Extract the [X, Y] coordinate from the center of the cell holding the provided text.  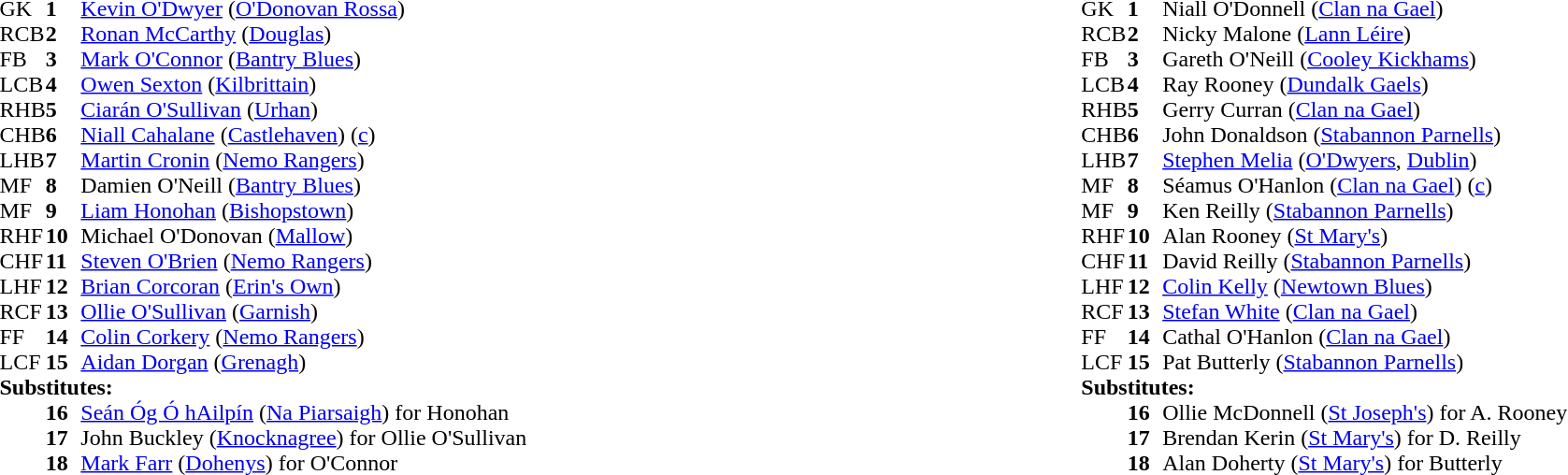
John Buckley (Knocknagree) for Ollie O'Sullivan [303, 438]
Ray Rooney (Dundalk Gaels) [1365, 84]
Seán Óg Ó hAilpín (Na Piarsaigh) for Honohan [303, 413]
Niall Cahalane (Castlehaven) (c) [303, 135]
Michael O'Donovan (Mallow) [303, 236]
Steven O'Brien (Nemo Rangers) [303, 262]
Liam Honohan (Bishopstown) [303, 211]
Ollie McDonnell (St Joseph's) for A. Rooney [1365, 413]
Gareth O'Neill (Cooley Kickhams) [1365, 60]
Ciarán O'Sullivan (Urhan) [303, 110]
Colin Corkery (Nemo Rangers) [303, 337]
Damien O'Neill (Bantry Blues) [303, 185]
Stefan White (Clan na Gael) [1365, 312]
Ollie O'Sullivan (Garnish) [303, 312]
Mark O'Connor (Bantry Blues) [303, 60]
Gerry Curran (Clan na Gael) [1365, 110]
Ronan McCarthy (Douglas) [303, 34]
Owen Sexton (Kilbrittain) [303, 84]
Pat Butterly (Stabannon Parnells) [1365, 363]
Ken Reilly (Stabannon Parnells) [1365, 211]
John Donaldson (Stabannon Parnells) [1365, 135]
Brian Corcoran (Erin's Own) [303, 286]
Martin Cronin (Nemo Rangers) [303, 161]
Aidan Dorgan (Grenagh) [303, 363]
Colin Kelly (Newtown Blues) [1365, 286]
Séamus O'Hanlon (Clan na Gael) (c) [1365, 185]
Brendan Kerin (St Mary's) for D. Reilly [1365, 438]
Cathal O'Hanlon (Clan na Gael) [1365, 337]
David Reilly (Stabannon Parnells) [1365, 262]
Stephen Melia (O'Dwyers, Dublin) [1365, 161]
Nicky Malone (Lann Léire) [1365, 34]
Alan Rooney (St Mary's) [1365, 236]
